Capture the cell that displays the provided text and extract its (x, y) central coordinate. 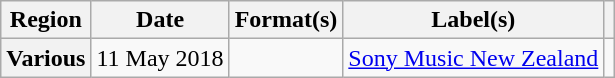
Sony Music New Zealand (474, 58)
Region (46, 20)
Various (46, 58)
Date (160, 20)
11 May 2018 (160, 58)
Format(s) (286, 20)
Label(s) (474, 20)
